Locate the cell with the specified text and output its (x, y) center coordinate. 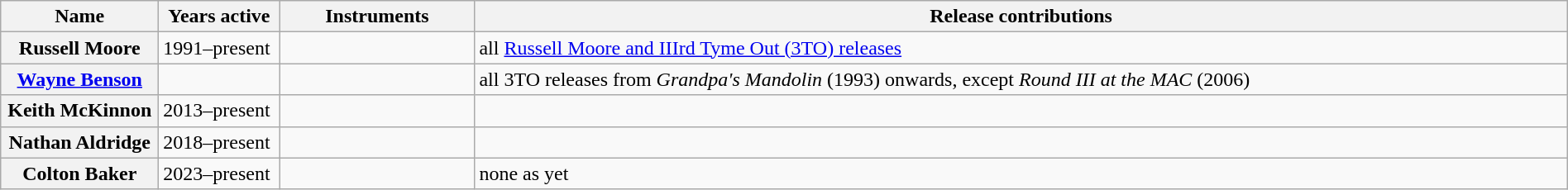
Release contributions (1021, 17)
2023–present (219, 173)
Wayne Benson (79, 79)
2018–present (219, 142)
Name (79, 17)
all Russell Moore and IIIrd Tyme Out (3TO) releases (1021, 48)
Russell Moore (79, 48)
2013–present (219, 111)
1991–present (219, 48)
none as yet (1021, 173)
Colton Baker (79, 173)
all 3TO releases from Grandpa's Mandolin (1993) onwards, except Round III at the MAC (2006) (1021, 79)
Years active (219, 17)
Nathan Aldridge (79, 142)
Keith McKinnon (79, 111)
Instruments (377, 17)
